Find where the given text appears and provide that cell's center as [x, y] coordinate. 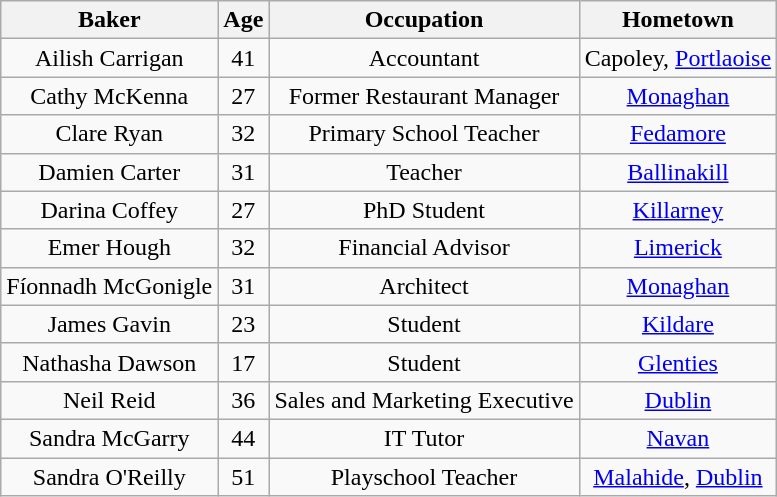
Sandra O'Reilly [110, 477]
Capoley, Portlaoise [678, 58]
Limerick [678, 248]
James Gavin [110, 324]
44 [244, 438]
51 [244, 477]
Navan [678, 438]
Sales and Marketing Executive [424, 400]
Fedamore [678, 134]
Baker [110, 20]
Emer Hough [110, 248]
PhD Student [424, 210]
Teacher [424, 172]
Architect [424, 286]
Accountant [424, 58]
41 [244, 58]
Primary School Teacher [424, 134]
Ailish Carrigan [110, 58]
Malahide, Dublin [678, 477]
Former Restaurant Manager [424, 96]
Fíonnadh McGonigle [110, 286]
Clare Ryan [110, 134]
Financial Advisor [424, 248]
Neil Reid [110, 400]
17 [244, 362]
Ballinakill [678, 172]
Occupation [424, 20]
IT Tutor [424, 438]
Age [244, 20]
Cathy McKenna [110, 96]
Darina Coffey [110, 210]
Glenties [678, 362]
Killarney [678, 210]
Damien Carter [110, 172]
Sandra McGarry [110, 438]
36 [244, 400]
23 [244, 324]
Hometown [678, 20]
Kildare [678, 324]
Dublin [678, 400]
Playschool Teacher [424, 477]
Nathasha Dawson [110, 362]
